Capture the cell that displays the provided text and extract its (x, y) central coordinate. 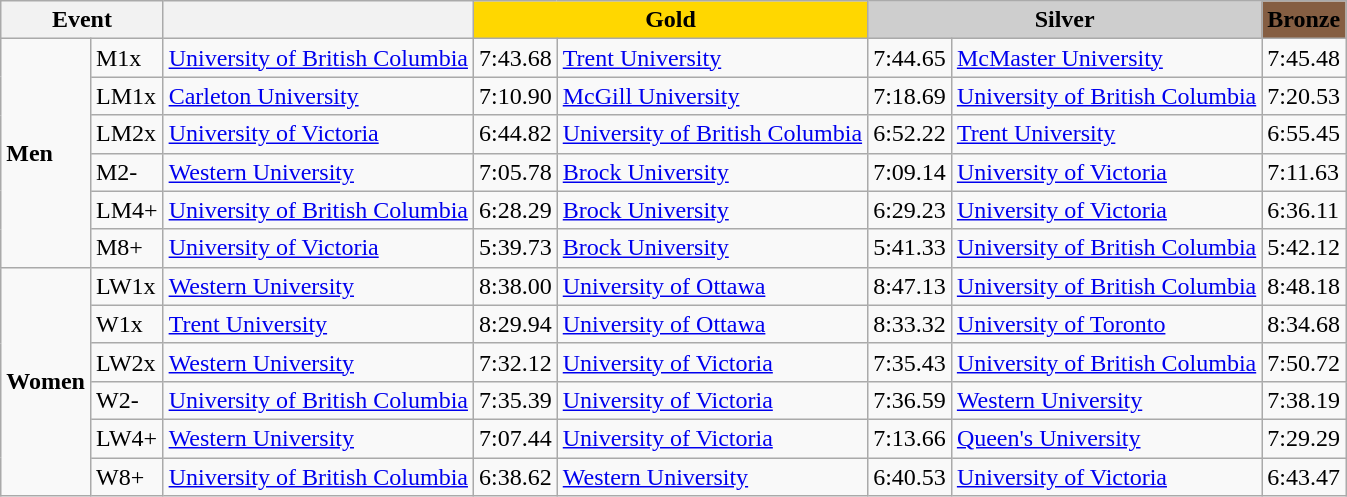
6:28.29 (515, 210)
Queen's University (1106, 438)
Men (46, 153)
7:44.65 (910, 58)
6:36.11 (1304, 210)
6:55.45 (1304, 134)
M1x (126, 58)
Carleton University (318, 96)
7:13.66 (910, 438)
5:42.12 (1304, 248)
7:18.69 (910, 96)
7:36.59 (910, 400)
7:29.29 (1304, 438)
Bronze (1304, 20)
6:43.47 (1304, 477)
7:07.44 (515, 438)
McGill University (712, 96)
5:39.73 (515, 248)
8:29.94 (515, 324)
7:10.90 (515, 96)
LW1x (126, 286)
7:50.72 (1304, 362)
LW4+ (126, 438)
7:09.14 (910, 172)
M8+ (126, 248)
Women (46, 381)
Event (82, 20)
7:45.48 (1304, 58)
7:05.78 (515, 172)
6:38.62 (515, 477)
8:38.00 (515, 286)
LM2x (126, 134)
7:43.68 (515, 58)
7:32.12 (515, 362)
8:47.13 (910, 286)
6:44.82 (515, 134)
M2- (126, 172)
7:38.19 (1304, 400)
7:11.63 (1304, 172)
8:34.68 (1304, 324)
University of Toronto (1106, 324)
6:52.22 (910, 134)
7:35.43 (910, 362)
W8+ (126, 477)
Gold (670, 20)
LW2x (126, 362)
LM1x (126, 96)
5:41.33 (910, 248)
LM4+ (126, 210)
6:40.53 (910, 477)
7:20.53 (1304, 96)
McMaster University (1106, 58)
6:29.23 (910, 210)
7:35.39 (515, 400)
8:33.32 (910, 324)
Silver (1065, 20)
8:48.18 (1304, 286)
W2- (126, 400)
W1x (126, 324)
